Search for the cell housing the specified text and yield its [X, Y] center coordinate. 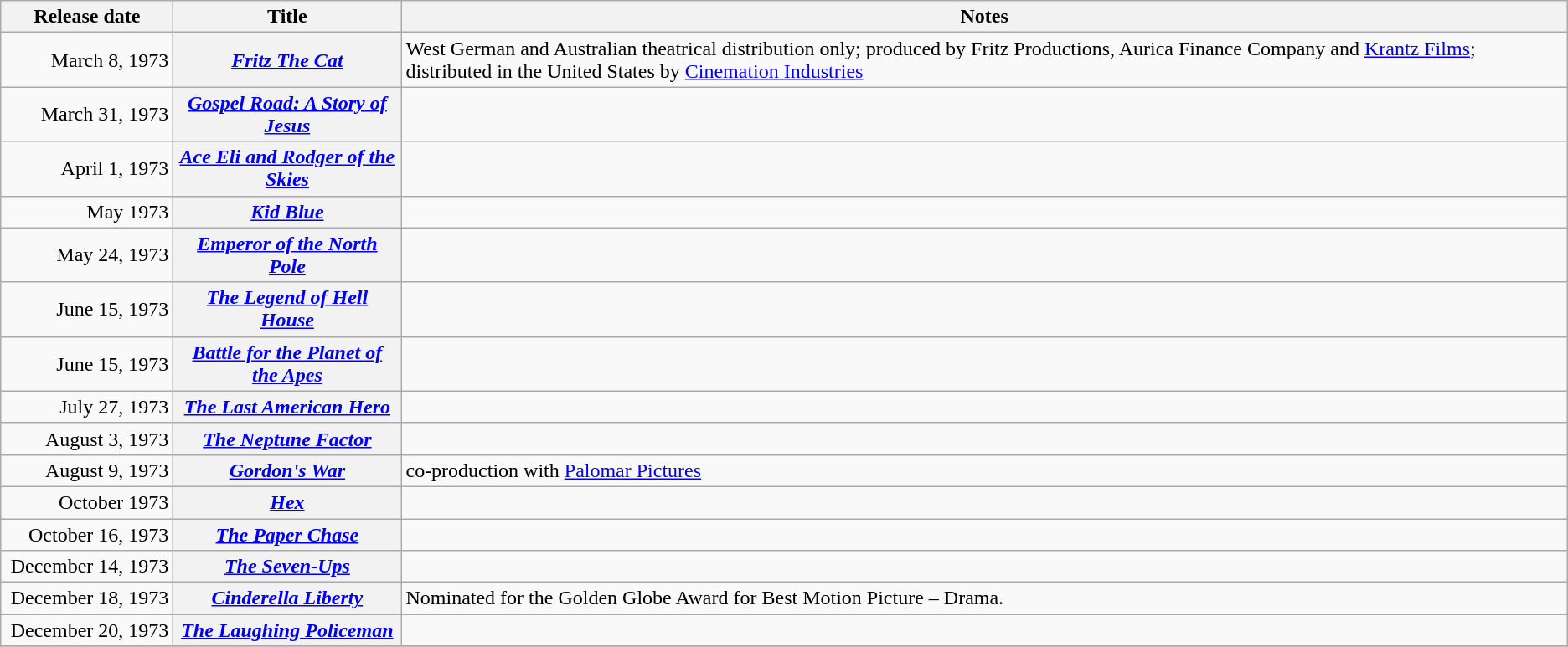
October 16, 1973 [87, 535]
Cinderella Liberty [287, 598]
July 27, 1973 [87, 407]
March 31, 1973 [87, 114]
Hex [287, 502]
The Last American Hero [287, 407]
Release date [87, 17]
Nominated for the Golden Globe Award for Best Motion Picture – Drama. [984, 598]
May 24, 1973 [87, 254]
Title [287, 17]
The Legend of Hell House [287, 310]
Battle for the Planet of the Apes [287, 363]
October 1973 [87, 502]
Ace Eli and Rodger of the Skies [287, 169]
The Seven-Ups [287, 567]
April 1, 1973 [87, 169]
The Laughing Policeman [287, 630]
Gordon's War [287, 470]
December 20, 1973 [87, 630]
Emperor of the North Pole [287, 254]
Gospel Road: A Story of Jesus [287, 114]
March 8, 1973 [87, 60]
Notes [984, 17]
The Paper Chase [287, 535]
Kid Blue [287, 212]
May 1973 [87, 212]
Fritz The Cat [287, 60]
August 9, 1973 [87, 470]
The Neptune Factor [287, 439]
December 14, 1973 [87, 567]
co-production with Palomar Pictures [984, 470]
December 18, 1973 [87, 598]
August 3, 1973 [87, 439]
